Scan for the cell matching the given text and deliver its [x, y] coordinate at center. 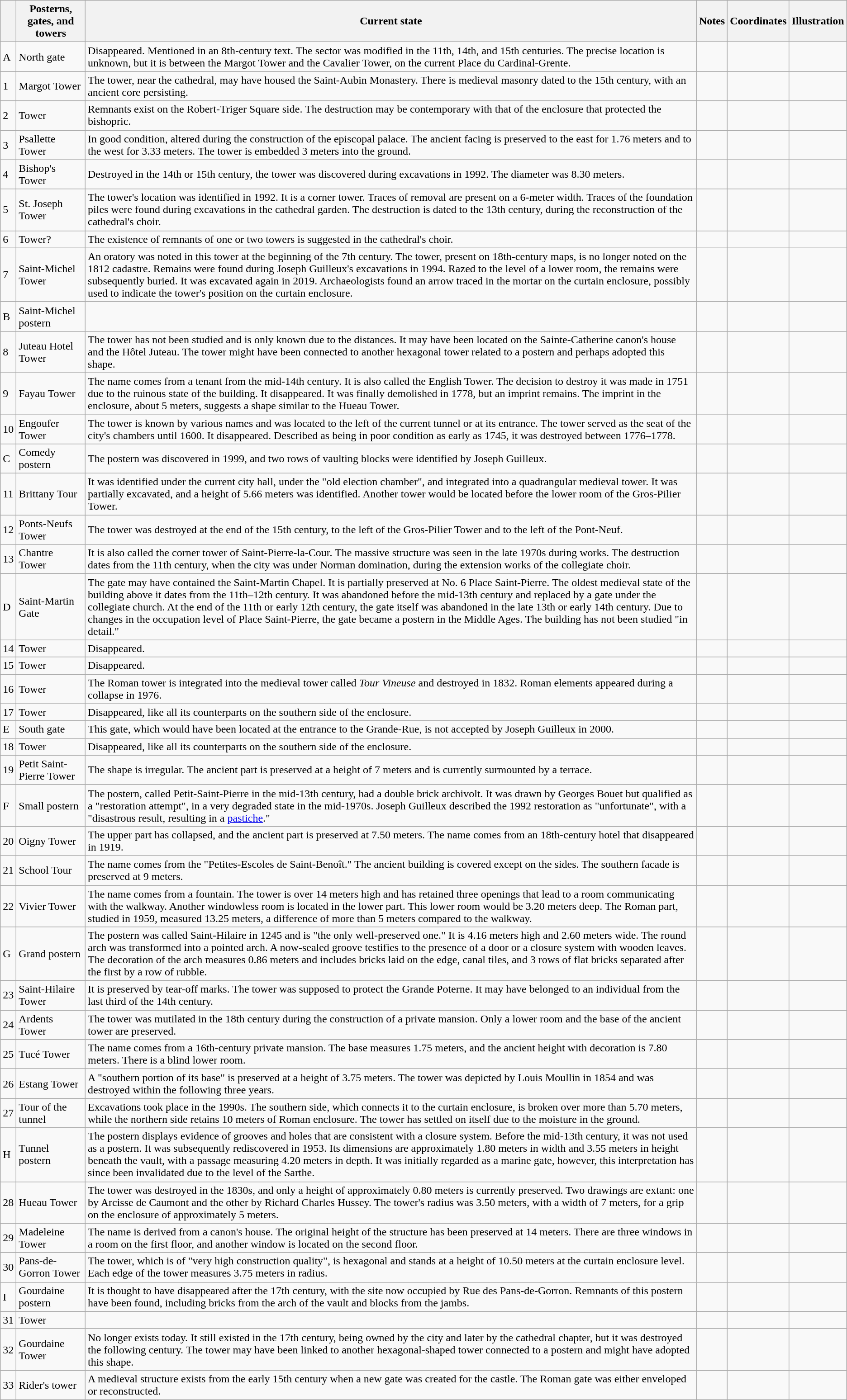
Tour of the tunnel [51, 1113]
Vivier Tower [51, 906]
17 [8, 712]
10 [8, 429]
Bishop's Tower [51, 175]
B [8, 317]
Posterns, gates, and towers [51, 21]
19 [8, 770]
21 [8, 870]
A [8, 57]
29 [8, 1238]
5 [8, 210]
Oigny Tower [51, 841]
Remnants exist on the Robert-Triger Square side. The destruction may be contemporary with that of the enclosure that protected the bishopric. [391, 116]
Gourdaine postern [51, 1297]
Margot Tower [51, 86]
9 [8, 393]
H [8, 1155]
Grand postern [51, 954]
Estang Tower [51, 1083]
33 [8, 1385]
8 [8, 352]
24 [8, 1025]
26 [8, 1083]
2 [8, 116]
This gate, which would have been located at the entrance to the Grande-Rue, is not accepted by Joseph Guilleux in 2000. [391, 729]
St. Joseph Tower [51, 210]
3 [8, 145]
Ardents Tower [51, 1025]
Engoufer Tower [51, 429]
Current state [391, 21]
Saint-Martin Gate [51, 607]
Comedy postern [51, 459]
15 [8, 666]
D [8, 607]
I [8, 1297]
12 [8, 530]
Tunnel postern [51, 1155]
Saint-Michel postern [51, 317]
The shape is irregular. The ancient part is preserved at a height of 7 meters and is currently surmounted by a terrace. [391, 770]
28 [8, 1202]
Tower? [51, 239]
32 [8, 1349]
School Tour [51, 870]
11 [8, 494]
G [8, 954]
25 [8, 1055]
16 [8, 689]
Chantre Tower [51, 559]
The existence of remnants of one or two towers is suggested in the cathedral's choir. [391, 239]
4 [8, 175]
27 [8, 1113]
Illustration [818, 21]
1 [8, 86]
Notes [712, 21]
The upper part has collapsed, and the ancient part is preserved at 7.50 meters. The name comes from an 18th-century hotel that disappeared in 1919. [391, 841]
22 [8, 906]
30 [8, 1267]
Psallette Tower [51, 145]
The tower was destroyed at the end of the 15th century, to the left of the Gros-Pilier Tower and to the left of the Pont-Neuf. [391, 530]
Pans-de-Gorron Tower [51, 1267]
Coordinates [758, 21]
Hueau Tower [51, 1202]
Brittany Tour [51, 494]
Fayau Tower [51, 393]
31 [8, 1320]
C [8, 459]
Tucé Tower [51, 1055]
18 [8, 747]
13 [8, 559]
F [8, 805]
20 [8, 841]
The Roman tower is integrated into the medieval tower called Tour Vineuse and destroyed in 1832. Roman elements appeared during a collapse in 1976. [391, 689]
E [8, 729]
Rider's tower [51, 1385]
Gourdaine Tower [51, 1349]
Madeleine Tower [51, 1238]
14 [8, 648]
23 [8, 996]
Small postern [51, 805]
The postern was discovered in 1999, and two rows of vaulting blocks were identified by Joseph Guilleux. [391, 459]
Saint-Michel Tower [51, 275]
7 [8, 275]
Juteau Hotel Tower [51, 352]
Ponts-Neufs Tower [51, 530]
Petit Saint-Pierre Tower [51, 770]
6 [8, 239]
Destroyed in the 14th or 15th century, the tower was discovered during excavations in 1992. The diameter was 8.30 meters. [391, 175]
South gate [51, 729]
North gate [51, 57]
Saint-Hilaire Tower [51, 996]
